Capture the cell that displays the provided text and extract its (X, Y) central coordinate. 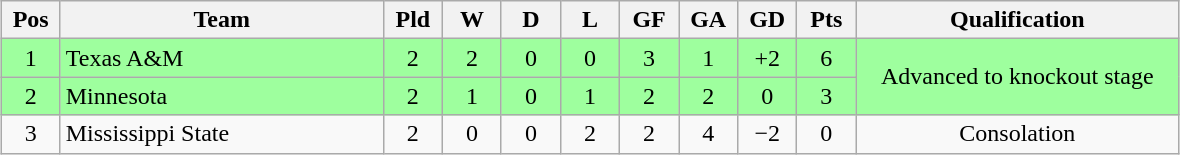
D (530, 20)
Texas A&M (222, 58)
Team (222, 20)
+2 (768, 58)
−2 (768, 134)
Minnesota (222, 96)
W (472, 20)
6 (826, 58)
Mississippi State (222, 134)
GA (708, 20)
Advanced to knockout stage (1018, 77)
Pts (826, 20)
GD (768, 20)
Qualification (1018, 20)
Pld (412, 20)
Consolation (1018, 134)
L (590, 20)
GF (650, 20)
Pos (30, 20)
4 (708, 134)
